For the text-containing cell, return its midpoint in (x, y) coordinate format. 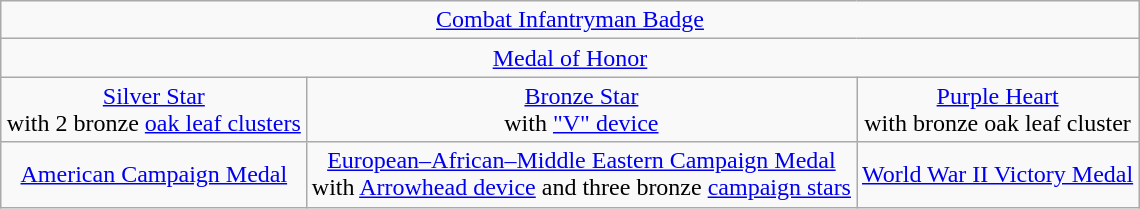
American Campaign Medal (154, 174)
Bronze Starwith "V" device (581, 110)
Purple Heartwith bronze oak leaf cluster (997, 110)
Medal of Honor (570, 58)
Combat Infantryman Badge (570, 20)
European–African–Middle Eastern Campaign Medalwith Arrowhead device and three bronze campaign stars (581, 174)
World War II Victory Medal (997, 174)
Silver Starwith 2 bronze oak leaf clusters (154, 110)
